Return the (X, Y) coordinate for the center point of the cell that contains the specified text.  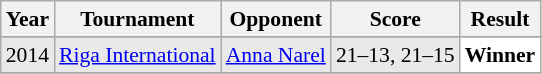
Score (396, 19)
Anna Narel (276, 55)
Winner (500, 55)
21–13, 21–15 (396, 55)
Year (28, 19)
Tournament (138, 19)
2014 (28, 55)
Riga International (138, 55)
Result (500, 19)
Opponent (276, 19)
